For the text-containing cell, return its midpoint in [x, y] coordinate format. 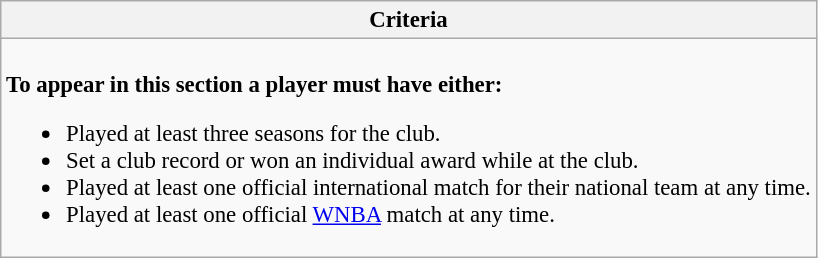
Criteria [408, 20]
